Locate the cell with the specified text and output its (X, Y) center coordinate. 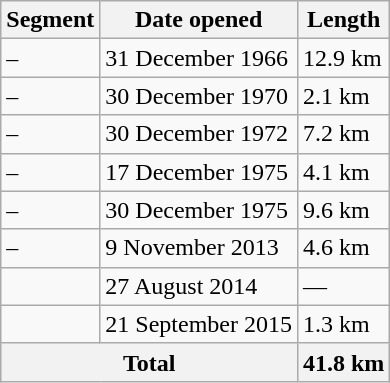
12.9 km (343, 58)
Date opened (199, 20)
27 August 2014 (199, 286)
9 November 2013 (199, 248)
9.6 km (343, 210)
30 December 1972 (199, 134)
4.6 km (343, 248)
30 December 1970 (199, 96)
21 September 2015 (199, 324)
4.1 km (343, 172)
Length (343, 20)
Total (150, 362)
17 December 1975 (199, 172)
31 December 1966 (199, 58)
41.8 km (343, 362)
— (343, 286)
Segment (50, 20)
30 December 1975 (199, 210)
7.2 km (343, 134)
1.3 km (343, 324)
2.1 km (343, 96)
